Capture the cell that displays the provided text and extract its (X, Y) central coordinate. 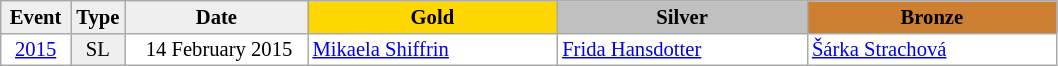
Šárka Strachová (932, 49)
Date (216, 16)
2015 (36, 49)
14 February 2015 (216, 49)
Event (36, 16)
Frida Hansdotter (682, 49)
Type (98, 16)
Silver (682, 16)
Bronze (932, 16)
SL (98, 49)
Mikaela Shiffrin (433, 49)
Gold (433, 16)
